Find where the given text appears and provide that cell's center as (X, Y) coordinate. 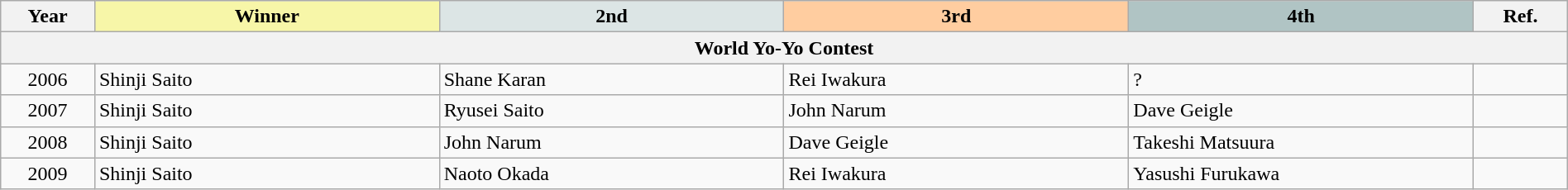
World Yo-Yo Contest (784, 48)
2009 (48, 173)
Yasushi Furukawa (1302, 173)
Takeshi Matsuura (1302, 142)
2006 (48, 79)
2007 (48, 111)
2nd (612, 17)
Naoto Okada (612, 173)
2008 (48, 142)
Year (48, 17)
Winner (266, 17)
Ref. (1521, 17)
? (1302, 79)
3rd (956, 17)
Ryusei Saito (612, 111)
4th (1302, 17)
Shane Karan (612, 79)
